From the cell containing the given text, extract its center point as [x, y] coordinate. 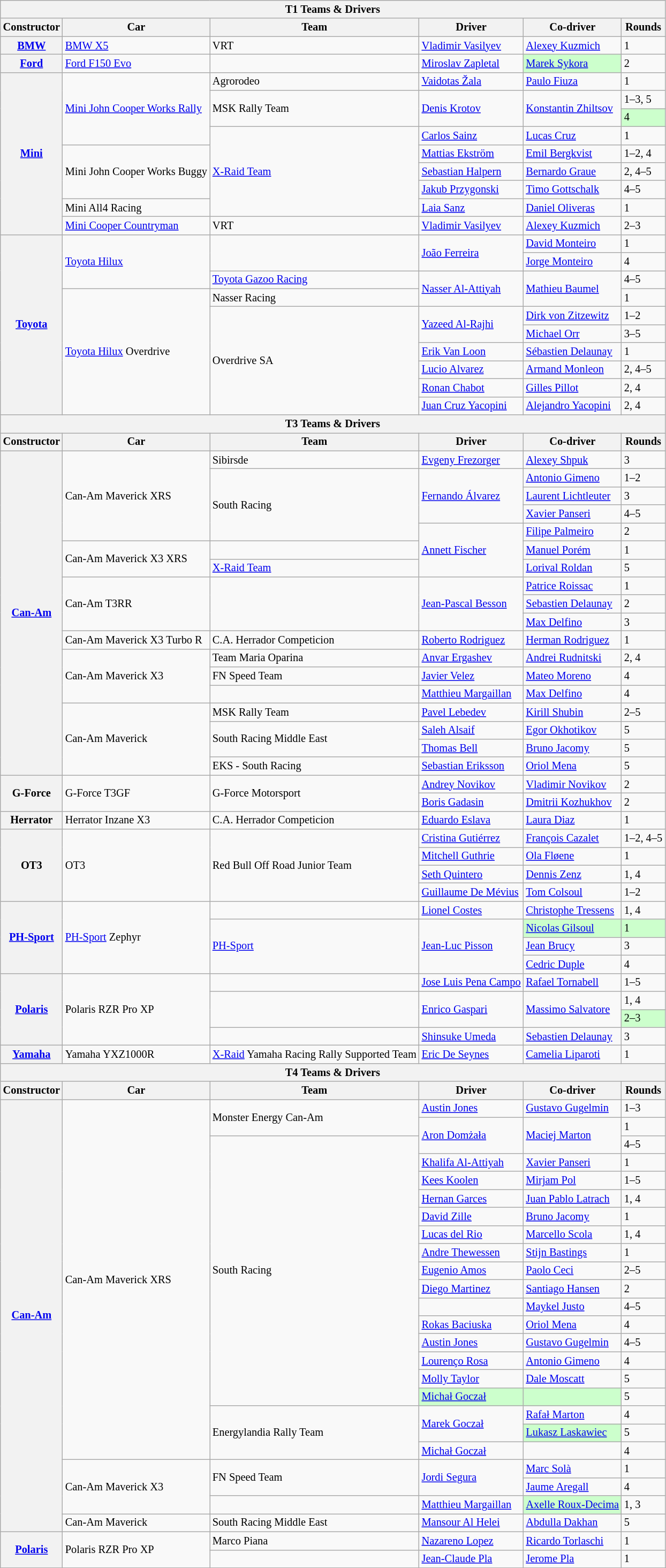
Cristina Gutiérrez [471, 838]
Mini Cooper Countryman [136, 225]
Mini All4 Racing [136, 208]
Aron Domżała [471, 1135]
Mini [32, 153]
Yazeed Al-Rajhi [471, 324]
Marek Sykora [572, 63]
Can-Am Maverick X3 XRS [136, 559]
Ford [32, 63]
Jerome Pla [572, 1559]
Ricardo Torlaschi [572, 1541]
3–5 [644, 334]
Laura Diaz [572, 820]
Yamaha YXZ1000R [136, 1054]
Sébastien Delaunay [572, 352]
Mathieu Baumel [572, 288]
Herrator Inzane X3 [136, 820]
Jean-Pascal Besson [471, 604]
Patrice Roissac [572, 586]
Marek Goczał [471, 1424]
Yamaha [32, 1054]
Vladimir Novikov [572, 784]
Lorival Roldan [572, 568]
T3 Teams & Drivers [333, 423]
Nazareno Lopez [471, 1541]
João Ferreira [471, 253]
Daniel Oliveras [572, 208]
Massimo Salvatore [572, 1009]
T4 Teams & Drivers [333, 1072]
Carlos Sainz [471, 135]
Mirjam Pol [572, 1180]
Michael Orr [572, 334]
Alejandro Yacopini [572, 406]
Rokas Baciuska [471, 1324]
Timo Gottschalk [572, 190]
Axelle Roux-Decima [572, 1505]
Herman Rodriguez [572, 640]
Khalifa Al-Attiyah [471, 1162]
Red Bull Off Road Junior Team [315, 865]
Mattias Ekström [471, 154]
Andrey Novikov [471, 784]
1, 3 [644, 1505]
David Zille [471, 1216]
1–2, 4–5 [644, 838]
Camelia Liparoti [572, 1054]
Hernan Garces [471, 1199]
Seth Quintero [471, 874]
Toyota Hilux Overdrive [136, 352]
Maciej Marton [572, 1135]
Emil Bergkvist [572, 154]
Nasser Al-Attiyah [471, 288]
Laia Sanz [471, 208]
BMW [32, 46]
Ronan Chabot [471, 388]
Jorge Monteiro [572, 262]
David Monteiro [572, 244]
Egor Okhotikov [572, 730]
Jean-Claude Pla [471, 1559]
Molly Taylor [471, 1378]
Lucas del Rio [471, 1234]
Pavel Lebedev [471, 712]
Agrorodeo [315, 81]
Monster Energy Can-Am [315, 1117]
Mansour Al Helei [471, 1522]
Vaidotas Žala [471, 81]
Stijn Bastings [572, 1253]
Dirk von Zitzewitz [572, 315]
Kirill Shubin [572, 712]
Herrator [32, 820]
Mateo Moreno [572, 676]
Diego Martinez [471, 1289]
Lukasz Laskawiec [572, 1433]
Javier Velez [471, 676]
Ford F150 Evo [136, 63]
Maykel Justo [572, 1307]
Gilles Pillot [572, 388]
Evgeny Frezorger [471, 460]
1–2, 4 [644, 154]
EKS - South Racing [315, 766]
Juan Cruz Yacopini [471, 406]
Team Maria Oparina [315, 658]
T1 Teams & Drivers [333, 9]
Anvar Ergashev [471, 658]
Can-Am T3RR [136, 604]
Paolo Ceci [572, 1270]
G-Force T3GF [136, 793]
Nicolas Gilsoul [572, 928]
Eugenio Amos [471, 1270]
Toyota [32, 324]
Jaume Aregall [572, 1487]
Armand Monleon [572, 369]
Abdulla Dakhan [572, 1522]
Saleh Alsaif [471, 730]
Enrico Gaspari [471, 1009]
Mitchell Guthrie [471, 856]
Boris Gadasin [471, 802]
Marco Piana [315, 1541]
Sebastian Halpern [471, 171]
Guillaume De Mévius [471, 892]
Nasser Racing [315, 298]
Marc Solà [572, 1468]
G-Force [32, 793]
Erik Van Loon [471, 352]
Rafał Marton [572, 1415]
Andre Thewessen [471, 1253]
Jean-Luc Pisson [471, 946]
Mini John Cooper Works Rally [136, 108]
Rafael Tornabell [572, 982]
Manuel Porém [572, 550]
Annett Fischer [471, 549]
PH-Sport Zephyr [136, 937]
Denis Krotov [471, 108]
Toyota Gazoo Racing [315, 279]
Eric De Seynes [471, 1054]
Ola Fløene [572, 856]
Mini John Cooper Works Buggy [136, 171]
Lucas Cruz [572, 135]
Jakub Przygonski [471, 190]
Juan Pablo Latrach [572, 1199]
Paulo Fiuza [572, 81]
Jordi Segura [471, 1478]
Sebastian Eriksson [471, 766]
Bernardo Graue [572, 171]
Can-Am Maverick X3 Turbo R [136, 640]
Fernando Álvarez [471, 496]
G-Force Motorsport [315, 793]
Toyota Hilux [136, 261]
Miroslav Zapletal [471, 63]
Filipe Palmeiro [572, 532]
Energylandia Rally Team [315, 1433]
Lucio Alvarez [471, 369]
Marcello Scola [572, 1234]
X-Raid Yamaha Racing Rally Supported Team [315, 1054]
Dennis Zenz [572, 874]
Dale Moscatt [572, 1378]
François Cazalet [572, 838]
Shinsuke Umeda [471, 1036]
1–3, 5 [644, 100]
Andrei Rudnitski [572, 658]
Lourenço Rosa [471, 1361]
Sibirsde [315, 460]
Overdrive SA [315, 360]
Cedric Duple [572, 964]
Jose Luis Pena Campo [471, 982]
Roberto Rodriguez [471, 640]
Alexey Shpuk [572, 460]
Konstantin Zhiltsov [572, 108]
Dmitrii Kozhukhov [572, 802]
Tom Colsoul [572, 892]
Laurent Lichtleuter [572, 496]
Christophe Tressens [572, 910]
Lionel Costes [471, 910]
BMW X5 [136, 46]
Jean Brucy [572, 946]
Kees Koolen [471, 1180]
Eduardo Eslava [471, 820]
1–3 [644, 1108]
Santiago Hansen [572, 1289]
Thomas Bell [471, 748]
